Return the (x, y) coordinate for the center point of the cell that contains the specified text.  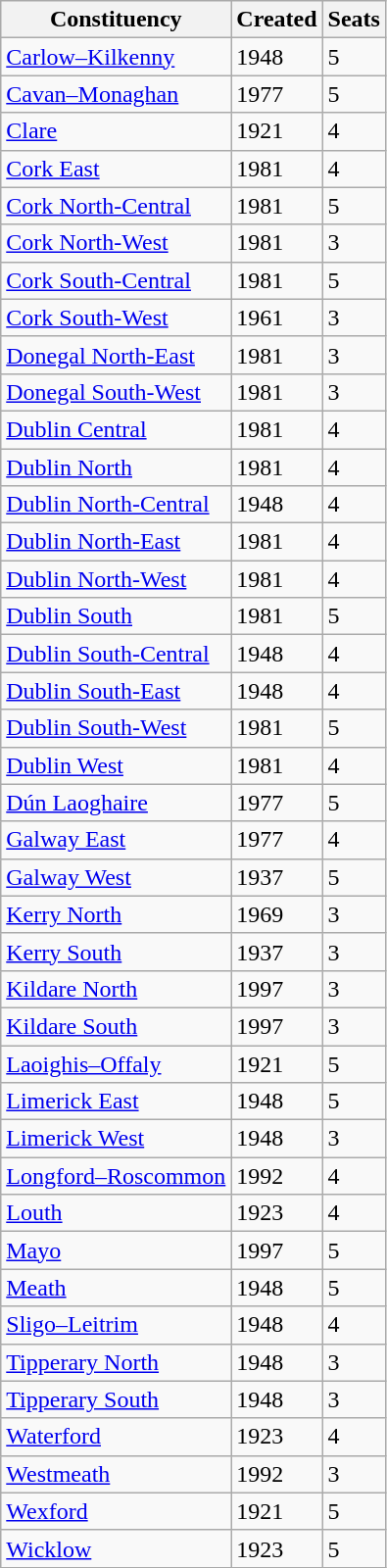
Clare (116, 131)
Galway West (116, 877)
Limerick West (116, 1139)
Westmeath (116, 1474)
Wexford (116, 1511)
Donegal North-East (116, 355)
Cork South-West (116, 318)
Longford–Roscommon (116, 1176)
Limerick East (116, 1102)
Dublin South-Central (116, 654)
Cork North-Central (116, 206)
Dublin North (116, 467)
Dublin South (116, 616)
Wicklow (116, 1548)
Waterford (116, 1437)
1961 (276, 318)
Dublin North-East (116, 542)
Sligo–Leitrim (116, 1325)
Cork East (116, 169)
Cavan–Monaghan (116, 94)
Tipperary North (116, 1362)
Galway East (116, 840)
Louth (116, 1213)
Donegal South-West (116, 392)
Mayo (116, 1250)
Kerry South (116, 952)
Cork South-Central (116, 280)
Seats (354, 20)
Kildare South (116, 1026)
Dublin Central (116, 429)
Cork North-West (116, 243)
Dublin South-West (116, 728)
Laoighis–Offaly (116, 1063)
Dublin North-West (116, 579)
Kerry North (116, 914)
1969 (276, 914)
Dún Laoghaire (116, 803)
Kildare North (116, 989)
Dublin West (116, 765)
Tipperary South (116, 1399)
Created (276, 20)
Meath (116, 1288)
Dublin South-East (116, 691)
Constituency (116, 20)
Dublin North-Central (116, 505)
Carlow–Kilkenny (116, 57)
